Find where the given text appears and provide that cell's center as [x, y] coordinate. 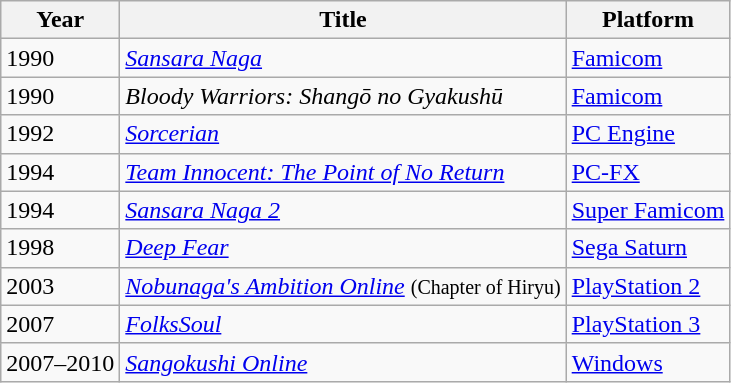
PlayStation 3 [648, 324]
PC-FX [648, 172]
1998 [60, 248]
Nobunaga's Ambition Online (Chapter of Hiryu) [343, 286]
PlayStation 2 [648, 286]
Deep Fear [343, 248]
Super Famicom [648, 210]
2003 [60, 286]
Windows [648, 362]
Bloody Warriors: Shangō no Gyakushū [343, 96]
2007 [60, 324]
Title [343, 20]
Platform [648, 20]
FolksSoul [343, 324]
Sorcerian [343, 134]
1992 [60, 134]
2007–2010 [60, 362]
Sangokushi Online [343, 362]
Sansara Naga [343, 58]
Sansara Naga 2 [343, 210]
Year [60, 20]
PC Engine [648, 134]
Team Innocent: The Point of No Return [343, 172]
Sega Saturn [648, 248]
